For the text-containing cell, return its midpoint in (x, y) coordinate format. 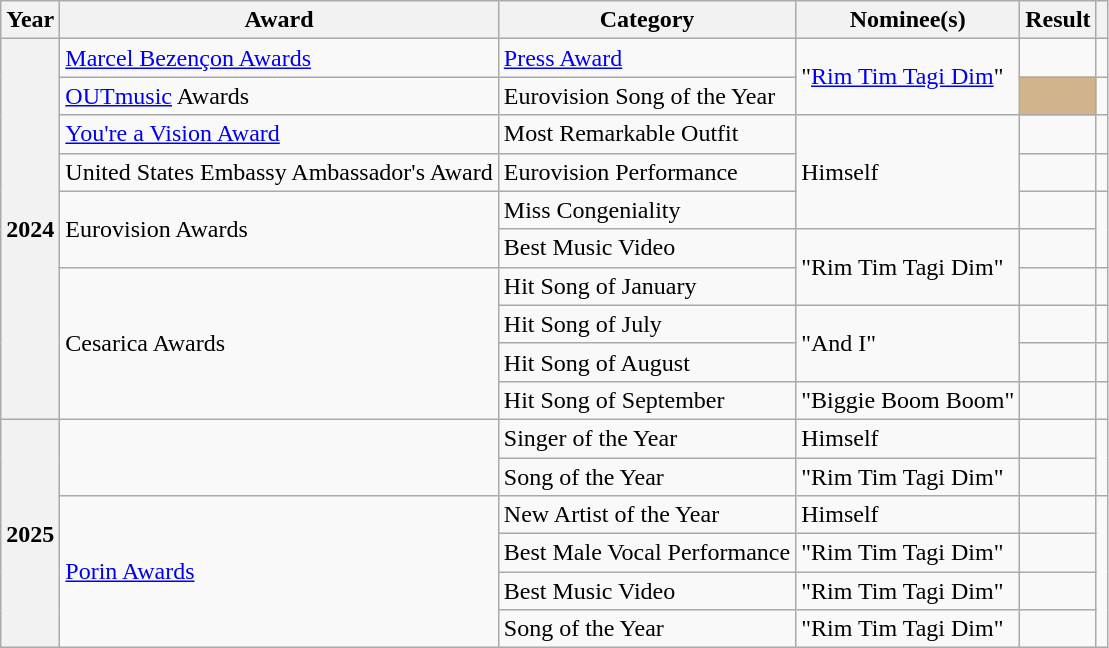
Year (30, 20)
2024 (30, 230)
Hit Song of July (646, 324)
Hit Song of September (646, 400)
Porin Awards (279, 572)
Result (1058, 20)
Cesarica Awards (279, 343)
Eurovision Performance (646, 172)
"Biggie Boom Boom" (908, 400)
Singer of the Year (646, 438)
Category (646, 20)
2025 (30, 533)
Most Remarkable Outfit (646, 134)
"And I" (908, 343)
United States Embassy Ambassador's Award (279, 172)
Eurovision Awards (279, 229)
Hit Song of January (646, 286)
Hit Song of August (646, 362)
Miss Congeniality (646, 210)
OUTmusic Awards (279, 96)
Marcel Bezençon Awards (279, 58)
New Artist of the Year (646, 515)
Eurovision Song of the Year (646, 96)
You're a Vision Award (279, 134)
Award (279, 20)
Nominee(s) (908, 20)
Press Award (646, 58)
Best Male Vocal Performance (646, 553)
